Extract the (x, y) coordinate from the center of the cell holding the provided text.  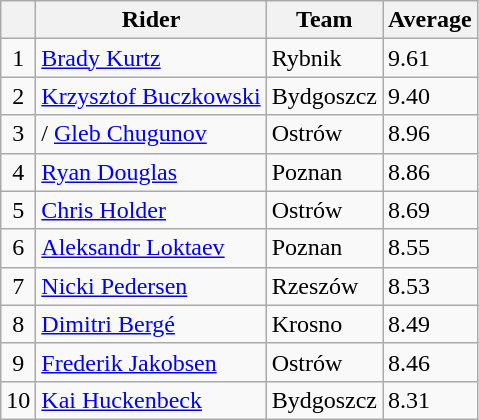
8.86 (430, 172)
2 (18, 96)
1 (18, 58)
4 (18, 172)
9 (18, 362)
/ Gleb Chugunov (151, 134)
10 (18, 400)
8.46 (430, 362)
8.53 (430, 286)
8.96 (430, 134)
Krzysztof Buczkowski (151, 96)
Chris Holder (151, 210)
Frederik Jakobsen (151, 362)
6 (18, 248)
9.40 (430, 96)
Rzeszów (324, 286)
Brady Kurtz (151, 58)
7 (18, 286)
Ryan Douglas (151, 172)
Krosno (324, 324)
9.61 (430, 58)
Nicki Pedersen (151, 286)
Rider (151, 20)
Average (430, 20)
Kai Huckenbeck (151, 400)
Dimitri Bergé (151, 324)
8 (18, 324)
8.69 (430, 210)
Rybnik (324, 58)
5 (18, 210)
8.55 (430, 248)
Aleksandr Loktaev (151, 248)
Team (324, 20)
8.49 (430, 324)
3 (18, 134)
8.31 (430, 400)
